Search for the cell housing the specified text and yield its (X, Y) center coordinate. 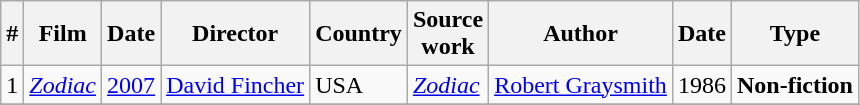
Country (359, 34)
# (12, 34)
David Fincher (236, 85)
Robert Graysmith (581, 85)
1986 (702, 85)
Film (63, 34)
Director (236, 34)
USA (359, 85)
Sourcework (448, 34)
1 (12, 85)
Type (794, 34)
2007 (132, 85)
Author (581, 34)
Non-fiction (794, 85)
